Scan for the cell matching the given text and deliver its [X, Y] coordinate at center. 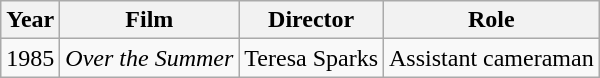
Assistant cameraman [492, 58]
Director [312, 20]
Year [30, 20]
Over the Summer [150, 58]
1985 [30, 58]
Role [492, 20]
Teresa Sparks [312, 58]
Film [150, 20]
